From the cell containing the given text, extract its center point as (X, Y) coordinate. 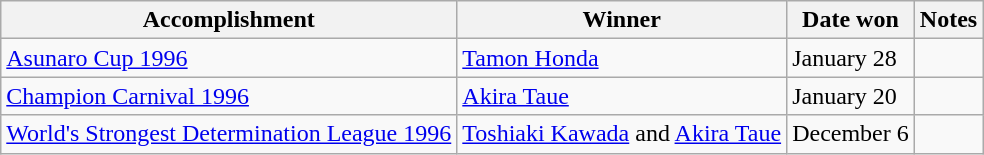
Notes (948, 20)
Winner (622, 20)
Asunaro Cup 1996 (229, 58)
Akira Taue (622, 96)
Champion Carnival 1996 (229, 96)
January 28 (851, 58)
Date won (851, 20)
Tamon Honda (622, 58)
January 20 (851, 96)
World's Strongest Determination League 1996 (229, 134)
December 6 (851, 134)
Toshiaki Kawada and Akira Taue (622, 134)
Accomplishment (229, 20)
